For the text-containing cell, return its midpoint in [x, y] coordinate format. 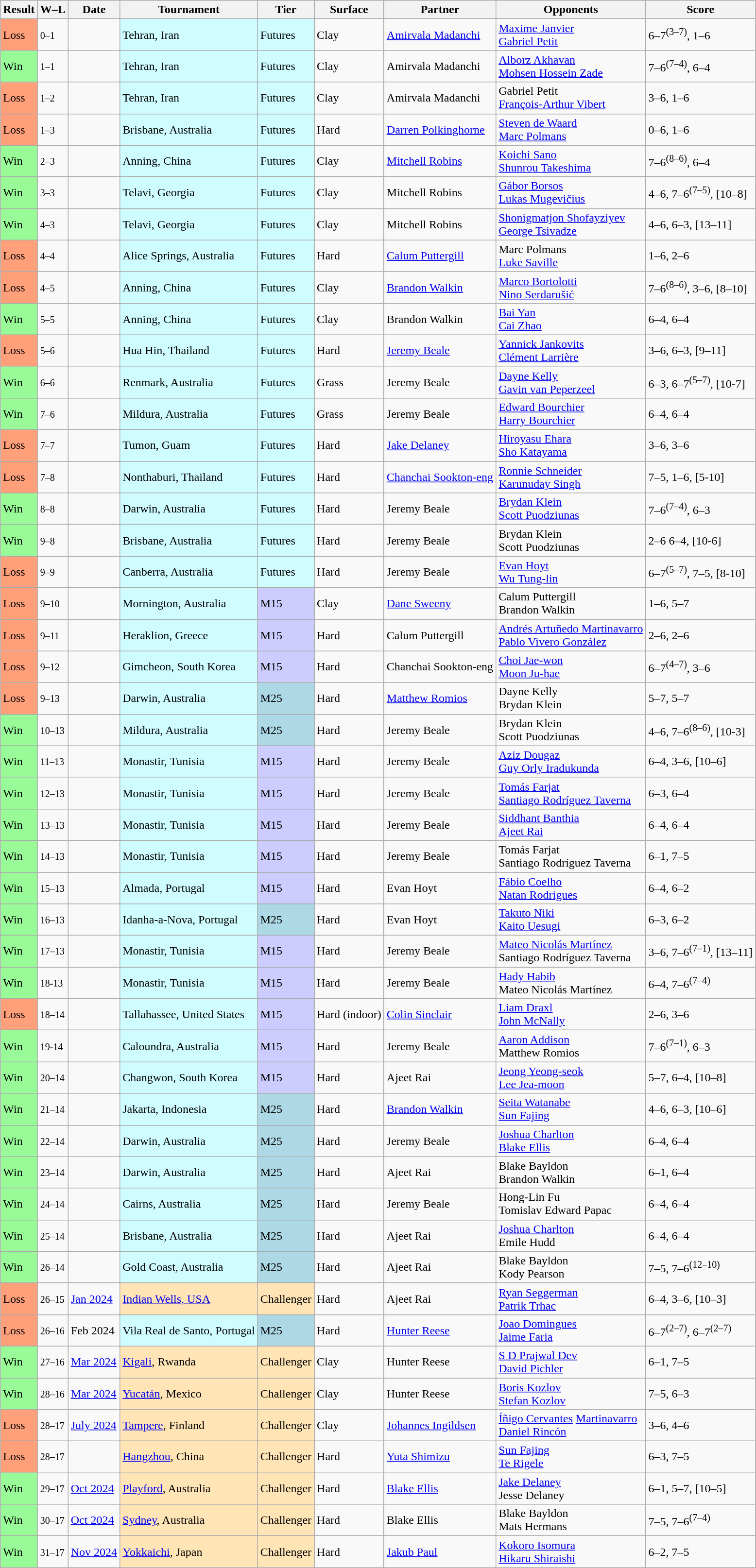
6–3, 6–2 [701, 920]
Maxime Janvier Gabriel Petit [571, 35]
2–6 6–4, [10-6] [701, 540]
Yannick Jankovits Clément Larrière [571, 351]
7–5, 7–6(7–4) [701, 1520]
15–13 [52, 888]
Score [701, 10]
5–5 [52, 319]
6–4, 7–6(7–4) [701, 983]
Darren Polkinghorne [440, 129]
Jakarta, Indonesia [189, 1109]
2–6, 3–6 [701, 1014]
5–6 [52, 351]
Jake Delaney Jesse Delaney [571, 1488]
25–14 [52, 1236]
Yuta Shimizu [440, 1457]
Andrés Artuñedo Martinavarro Pablo Vivero González [571, 635]
5–7, 5–7 [701, 699]
6–4, 6–2 [701, 888]
Sydney, Australia [189, 1520]
Hua Hin, Thailand [189, 351]
Steven de Waard Marc Polmans [571, 129]
7–5, 6–3 [701, 1393]
Jan 2024 [94, 1299]
3–6, 6–3, [9–11] [701, 351]
22–14 [52, 1141]
19-14 [52, 1046]
Colin Sinclair [440, 1014]
Liam Draxl John McNally [571, 1014]
Jake Delaney [440, 446]
Sun Fajing Te Rigele [571, 1457]
Gabriel Petit François-Arthur Vibert [571, 98]
Yokkaichi, Japan [189, 1551]
Hangzhou, China [189, 1457]
Siddhant Banthia Ajeet Rai [571, 825]
Marc Polmans Luke Saville [571, 256]
Idanha-a-Nova, Portugal [189, 920]
Partner [440, 10]
3–6, 7–6(7–1), [13–11] [701, 951]
4–3 [52, 224]
Caloundra, Australia [189, 1046]
17–13 [52, 951]
Íñigo Cervantes Martinavarro Daniel Rincón [571, 1425]
10–13 [52, 730]
7–8 [52, 477]
Ryan Seggerman Patrik Trhac [571, 1299]
7–6(7–1), 6–3 [701, 1046]
W–L [52, 10]
7–6(8–6), 3–6, [8–10] [701, 288]
Tier [286, 10]
18-13 [52, 983]
0–6, 1–6 [701, 129]
6–3, 6–7(5–7), [10-7] [701, 382]
7–6(8–6), 6–4 [701, 161]
Cairns, Australia [189, 1204]
2–3 [52, 161]
9–8 [52, 540]
Joshua Charlton Blake Ellis [571, 1141]
1–3 [52, 129]
6–3, 7–5 [701, 1457]
16–13 [52, 920]
Tournament [189, 10]
3–6, 1–6 [701, 98]
24–14 [52, 1204]
6–1, 5–7, [10–5] [701, 1488]
Joshua Charlton Emile Hudd [571, 1236]
Changwon, South Korea [189, 1077]
Boris Kozlov Stefan Kozlov [571, 1393]
Fábio Coelho Natan Rodrigues [571, 888]
4–6, 7–6(8–6), [10-3] [701, 730]
Playford, Australia [189, 1488]
Blake Bayldon Brandon Walkin [571, 1173]
13–13 [52, 825]
6–6 [52, 382]
18–14 [52, 1014]
Kokoro Isomura Hikaru Shiraishi [571, 1551]
23–14 [52, 1173]
Matthew Romios [440, 699]
7–5, 1–6, [5-10] [701, 477]
31–17 [52, 1551]
9–12 [52, 666]
Alice Springs, Australia [189, 256]
5–7, 6–4, [10–8] [701, 1077]
9–13 [52, 699]
26–14 [52, 1267]
Joao Domingues Jaime Faria [571, 1330]
Dane Sweeny [440, 603]
4–5 [52, 288]
Kigali, Rwanda [189, 1362]
6–7(3–7), 1–6 [701, 35]
3–3 [52, 192]
6–7(2–7), 6–7(2–7) [701, 1330]
26–16 [52, 1330]
Calum Puttergill Brandon Walkin [571, 603]
20–14 [52, 1077]
Bai Yan Cai Zhao [571, 319]
Opponents [571, 10]
4–4 [52, 256]
6–7(5–7), 7–5, [8-10] [701, 572]
Result [19, 10]
Nonthaburi, Thailand [189, 477]
2–6, 2–6 [701, 635]
28–16 [52, 1393]
Koichi Sano Shunrou Takeshima [571, 161]
Alborz Akhavan Mohsen Hossein Zade [571, 66]
July 2024 [94, 1425]
Takuto Niki Kaito Uesugi [571, 920]
1–6, 5–7 [701, 603]
7–6(7–4), 6–4 [701, 66]
4–6, 7–6(7–5), [10–8] [701, 192]
Gábor Borsos Lukas Mugevičius [571, 192]
1–6, 2–6 [701, 256]
29–17 [52, 1488]
1–2 [52, 98]
Indian Wells, USA [189, 1299]
Dayne Kelly Gavin van Peperzeel [571, 382]
Jeong Yeong-seok Lee Jea-moon [571, 1077]
6–4, 3–6, [10–3] [701, 1299]
Marco Bortolotti Nino Serdarušić [571, 288]
9–11 [52, 635]
Dayne Kelly Brydan Klein [571, 699]
11–13 [52, 762]
7–6 [52, 414]
12–13 [52, 793]
7–7 [52, 446]
Hard (indoor) [349, 1014]
Shonigmatjon Shofayziyev George Tsivadze [571, 224]
Mateo Nicolás Martínez Santiago Rodríguez Taverna [571, 951]
Aziz Dougaz Guy Orly Iradukunda [571, 762]
Gold Coast, Australia [189, 1267]
Renmark, Australia [189, 382]
6–7(4–7), 3–6 [701, 666]
Jakub Paul [440, 1551]
Vila Real de Santo, Portugal [189, 1330]
Yucatán, Mexico [189, 1393]
Mornington, Australia [189, 603]
Hiroyasu Ehara Sho Katayama [571, 446]
Edward Bourchier Harry Bourchier [571, 414]
Seita Watanabe Sun Fajing [571, 1109]
Tallahassee, United States [189, 1014]
Evan Hoyt Wu Tung-lin [571, 572]
27–16 [52, 1362]
Aaron Addison Matthew Romios [571, 1046]
Hong-Lin Fu Tomislav Edward Papac [571, 1204]
Date [94, 10]
7–6(7–4), 6–3 [701, 509]
3–6, 4–6 [701, 1425]
0–1 [52, 35]
Choi Jae-won Moon Ju-hae [571, 666]
14–13 [52, 856]
6–1, 6–4 [701, 1173]
Ronnie Schneider Karunuday Singh [571, 477]
Heraklion, Greece [189, 635]
Nov 2024 [94, 1551]
3–6, 3–6 [701, 446]
Tampere, Finland [189, 1425]
4–6, 6–3, [10–6] [701, 1109]
Hady Habib Mateo Nicolás Martínez [571, 983]
6–4, 3–6, [10–6] [701, 762]
6–2, 7–5 [701, 1551]
Blake Bayldon Mats Hermans [571, 1520]
Surface [349, 10]
S D Prajwal Dev David Pichler [571, 1362]
Gimcheon, South Korea [189, 666]
Blake Bayldon Kody Pearson [571, 1267]
6–3, 6–4 [701, 793]
9–10 [52, 603]
30–17 [52, 1520]
4–6, 6–3, [13–11] [701, 224]
7–5, 7–6(12–10) [701, 1267]
26–15 [52, 1299]
8–8 [52, 509]
Canberra, Australia [189, 572]
Almada, Portugal [189, 888]
9–9 [52, 572]
Feb 2024 [94, 1330]
1–1 [52, 66]
Tumon, Guam [189, 446]
21–14 [52, 1109]
Johannes Ingildsen [440, 1425]
